Detect which cell encompasses the target text, then output its (x, y) center coordinate. 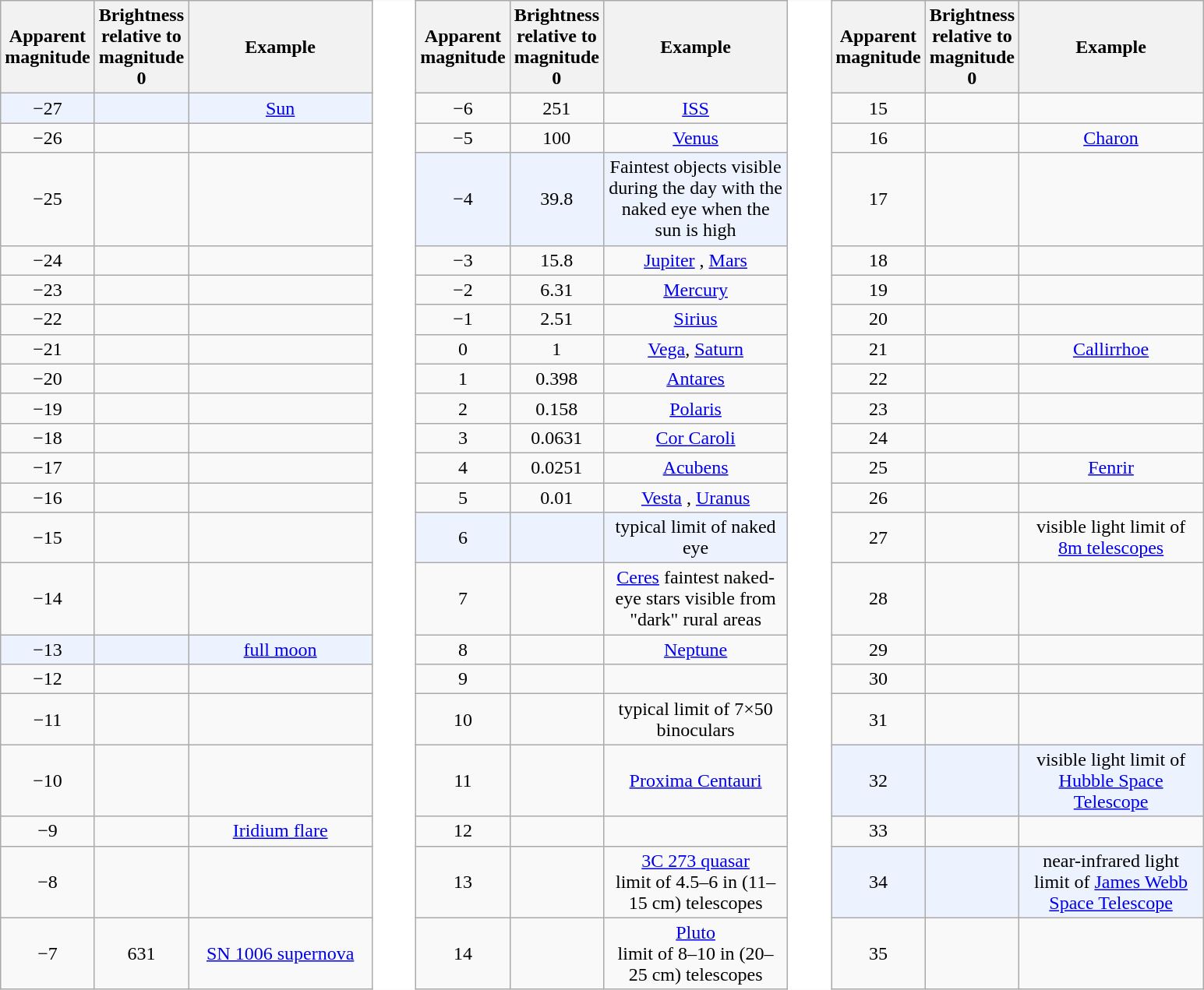
−27 (48, 108)
4 (463, 467)
0.158 (556, 408)
−23 (48, 290)
631 (141, 953)
21 (878, 349)
Mercury (696, 290)
11 (463, 780)
5 (463, 498)
−7 (48, 953)
Ceres faintest naked-eye stars visible from "dark" rural areas (696, 599)
3 (463, 438)
−18 (48, 438)
Polaris (696, 408)
visible light limit of 8m telescopes (1111, 537)
10 (463, 720)
−25 (48, 199)
0 (463, 349)
9 (463, 679)
−3 (463, 260)
34 (878, 882)
2.51 (556, 319)
Faintest objects visible during the day with the naked eye when the sun is high (696, 199)
−6 (463, 108)
15.8 (556, 260)
32 (878, 780)
24 (878, 438)
2 (463, 408)
−21 (48, 349)
22 (878, 379)
Charon (1111, 138)
6.31 (556, 290)
0.0251 (556, 467)
Venus (696, 138)
Jupiter , Mars (696, 260)
15 (878, 108)
typical limit of 7×50 binoculars (696, 720)
8 (463, 650)
−8 (48, 882)
0.0631 (556, 438)
−10 (48, 780)
100 (556, 138)
7 (463, 599)
−17 (48, 467)
23 (878, 408)
−11 (48, 720)
Iridium flare (281, 831)
−12 (48, 679)
Acubens (696, 467)
−16 (48, 498)
0.01 (556, 498)
25 (878, 467)
29 (878, 650)
31 (878, 720)
Cor Caroli (696, 438)
Antares (696, 379)
16 (878, 138)
SN 1006 supernova (281, 953)
Callirrhoe (1111, 349)
−2 (463, 290)
0.398 (556, 379)
Neptune (696, 650)
−15 (48, 537)
−1 (463, 319)
−4 (463, 199)
19 (878, 290)
near-infrared light limit of James Webb Space Telescope (1111, 882)
Pluto limit of 8–10 in (20–25 cm) telescopes (696, 953)
39.8 (556, 199)
18 (878, 260)
−20 (48, 379)
visible light limit of Hubble Space Telescope (1111, 780)
Sirius (696, 319)
−24 (48, 260)
20 (878, 319)
Vega, Saturn (696, 349)
17 (878, 199)
ISS (696, 108)
full moon (281, 650)
−14 (48, 599)
12 (463, 831)
33 (878, 831)
28 (878, 599)
27 (878, 537)
30 (878, 679)
6 (463, 537)
−9 (48, 831)
13 (463, 882)
251 (556, 108)
26 (878, 498)
typical limit of naked eye (696, 537)
14 (463, 953)
Fenrir (1111, 467)
Vesta , Uranus (696, 498)
Sun (281, 108)
Proxima Centauri (696, 780)
−13 (48, 650)
−19 (48, 408)
−22 (48, 319)
−26 (48, 138)
35 (878, 953)
3C 273 quasar limit of 4.5–6 in (11–15 cm) telescopes (696, 882)
−5 (463, 138)
